Find where the given text appears and provide that cell's center as [x, y] coordinate. 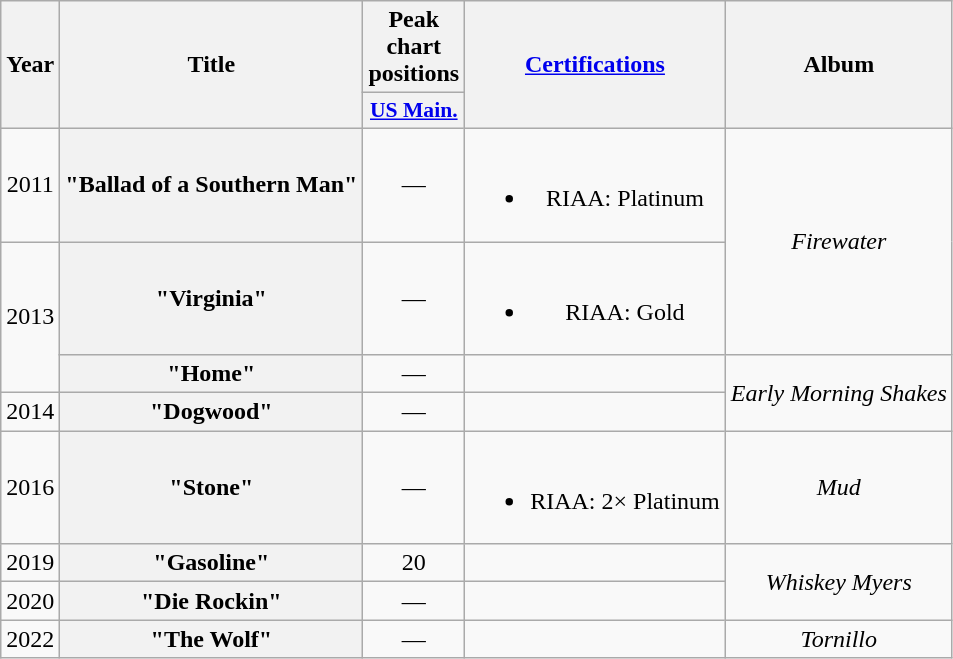
"Home" [212, 374]
2013 [30, 318]
"Stone" [212, 488]
US Main. [414, 111]
Peak chart positions [414, 47]
"Ballad of a Southern Man" [212, 184]
Mud [838, 488]
2019 [30, 563]
"Die Rockin" [212, 601]
2020 [30, 601]
"The Wolf" [212, 639]
"Gasoline" [212, 563]
2016 [30, 488]
2011 [30, 184]
Whiskey Myers [838, 582]
RIAA: Platinum [596, 184]
Firewater [838, 241]
"Dogwood" [212, 412]
Certifications [596, 65]
Early Morning Shakes [838, 393]
"Virginia" [212, 298]
RIAA: Gold [596, 298]
2014 [30, 412]
Title [212, 65]
2022 [30, 639]
20 [414, 563]
RIAA: 2× Platinum [596, 488]
Year [30, 65]
Album [838, 65]
Tornillo [838, 639]
